Identify which cell holds the provided text, then report its (X, Y) central coordinate. 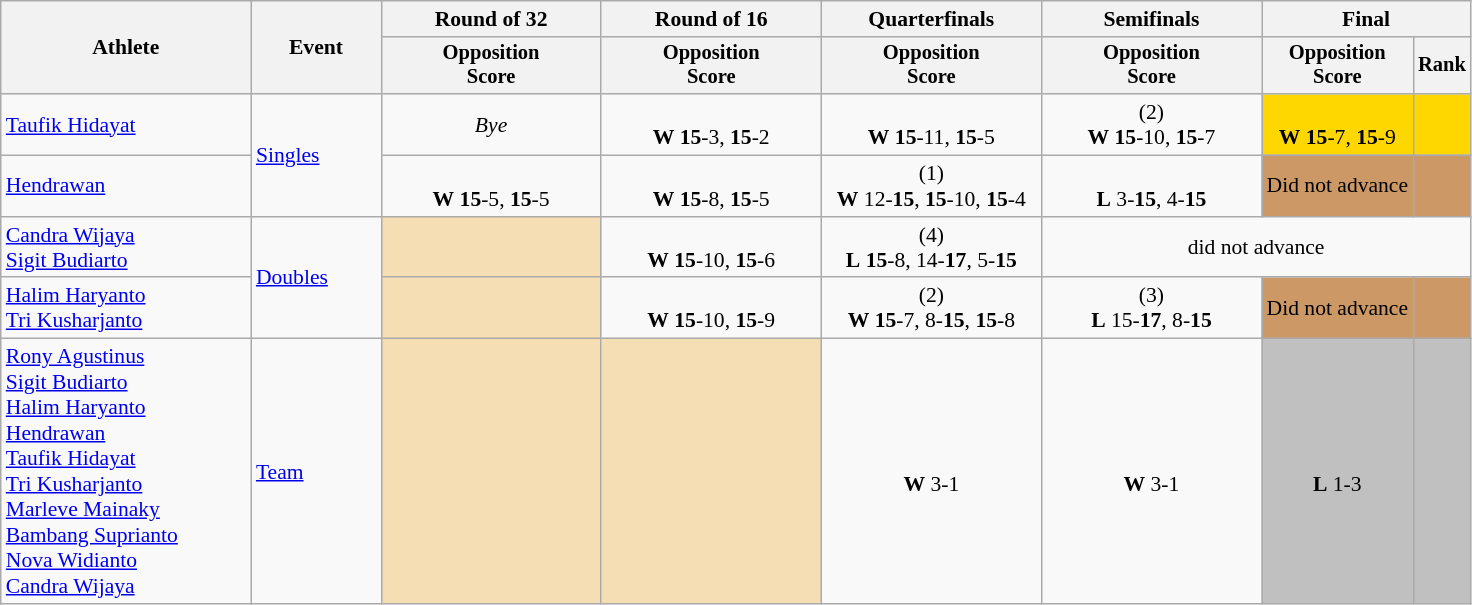
W 15-5, 15-5 (491, 186)
Hendrawan (126, 186)
did not advance (1256, 248)
Event (316, 48)
L 3-15, 4-15 (1151, 186)
Final (1366, 19)
(1) W 12-15, 15-10, 15-4 (931, 186)
Candra Wijaya Sigit Budiarto (126, 248)
(2) W 15-7, 8-15, 15-8 (931, 308)
Rank (1442, 66)
(4) L 15-8, 14-17, 5-15 (931, 248)
Bye (491, 124)
Singles (316, 155)
W 15-10, 15-9 (711, 308)
L 1-3 (1338, 472)
Doubles (316, 278)
Semifinals (1151, 19)
W 15-3, 15-2 (711, 124)
W 15-10, 15-6 (711, 248)
W 15-8, 15-5 (711, 186)
Round of 16 (711, 19)
W 15-7, 15-9 (1338, 124)
Halim Haryanto Tri Kusharjanto (126, 308)
Team (316, 472)
Rony AgustinusSigit BudiartoHalim HaryantoHendrawanTaufik HidayatTri KusharjantoMarleve MainakyBambang SupriantoNova WidiantoCandra Wijaya (126, 472)
Quarterfinals (931, 19)
(3) L 15-17, 8-15 (1151, 308)
Athlete (126, 48)
W 15-11, 15-5 (931, 124)
Taufik Hidayat (126, 124)
(2) W 15-10, 15-7 (1151, 124)
Round of 32 (491, 19)
